Extract the (X, Y) coordinate from the center of the cell holding the provided text.  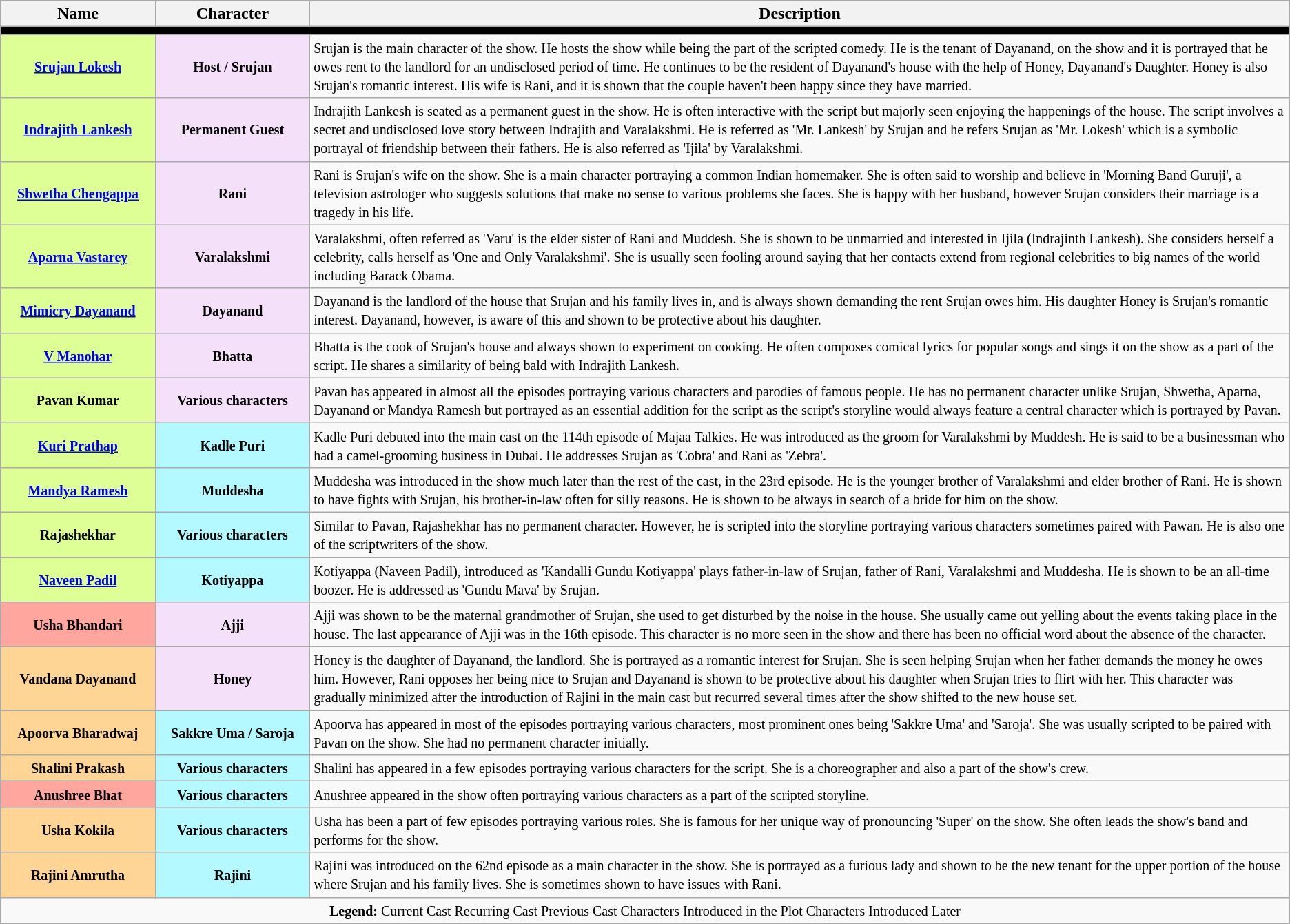
Description (800, 14)
Sakkre Uma / Saroja (232, 733)
Pavan Kumar (78, 400)
Legend: Current Cast Recurring Cast Previous Cast Characters Introduced in the Plot Characters Introduced Later (645, 910)
Aparna Vastarey (78, 256)
Mandya Ramesh (78, 489)
Naveen Padil (78, 579)
Rajini (232, 875)
Anushree Bhat (78, 794)
Usha Bhandari (78, 624)
Anushree appeared in the show often portraying various characters as a part of the scripted storyline. (800, 794)
Mimicry Dayanand (78, 310)
Muddesha (232, 489)
Rani (232, 193)
Kuri Prathap (78, 445)
Dayanand (232, 310)
Kadle Puri (232, 445)
Character (232, 14)
Varalakshmi (232, 256)
Shwetha Chengappa (78, 193)
Kotiyappa (232, 579)
Srujan Lokesh (78, 66)
Usha Kokila (78, 830)
Host / Srujan (232, 66)
Rajini Amrutha (78, 875)
Apoorva Bharadwaj (78, 733)
Shalini Prakash (78, 768)
Bhatta (232, 356)
Rajashekhar (78, 535)
Name (78, 14)
Permanent Guest (232, 130)
Ajji (232, 624)
Vandana Dayanand (78, 679)
V Manohar (78, 356)
Indrajith Lankesh (78, 130)
Shalini has appeared in a few episodes portraying various characters for the script. She is a choreographer and also a part of the show's crew. (800, 768)
Honey (232, 679)
